Find where the given text appears and provide that cell's center as [X, Y] coordinate. 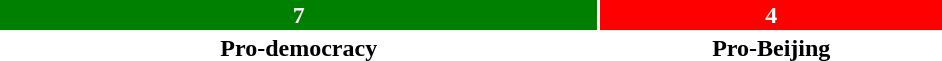
4 [771, 15]
7 [298, 15]
